Return the [X, Y] coordinate for the center point of the cell that contains the specified text.  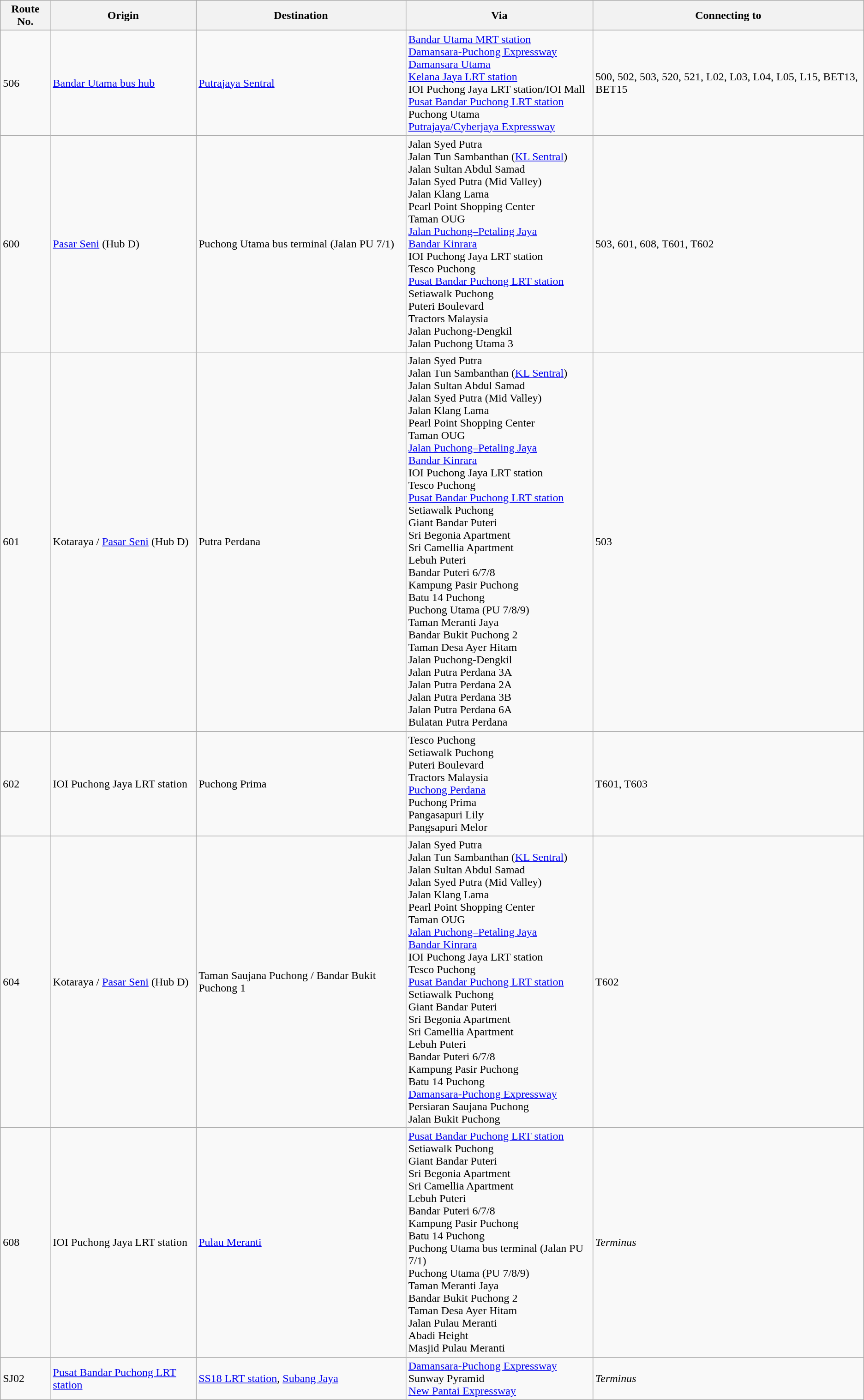
Connecting to [728, 16]
601 [25, 542]
T602 [728, 982]
Putra Perdana [301, 542]
Bandar Utama bus hub [123, 83]
Puchong Prima [301, 784]
503 [728, 542]
500, 502, 503, 520, 521, L02, L03, L04, L05, L15, BET13, BET15 [728, 83]
604 [25, 982]
600 [25, 244]
Origin [123, 16]
SJ02 [25, 1378]
608 [25, 1243]
506 [25, 83]
SS18 LRT station, Subang Jaya [301, 1378]
Taman Saujana Puchong / Bandar Bukit Puchong 1 [301, 982]
503, 601, 608, T601, T602 [728, 244]
602 [25, 784]
Puchong Utama bus terminal (Jalan PU 7/1) [301, 244]
Destination [301, 16]
Pusat Bandar Puchong LRT station [123, 1378]
Tesco Puchong Setiawalk Puchong Puteri Boulevard Tractors Malaysia Puchong Perdana Puchong Prima Pangasapuri LilyPangsapuri Melor [499, 784]
T601, T603 [728, 784]
Pulau Meranti [301, 1243]
Damansara-Puchong Expressway Sunway Pyramid New Pantai Expressway [499, 1378]
Via [499, 16]
Pasar Seni (Hub D) [123, 244]
Route No. [25, 16]
Putrajaya Sentral [301, 83]
